Search for the cell housing the specified text and yield its (x, y) center coordinate. 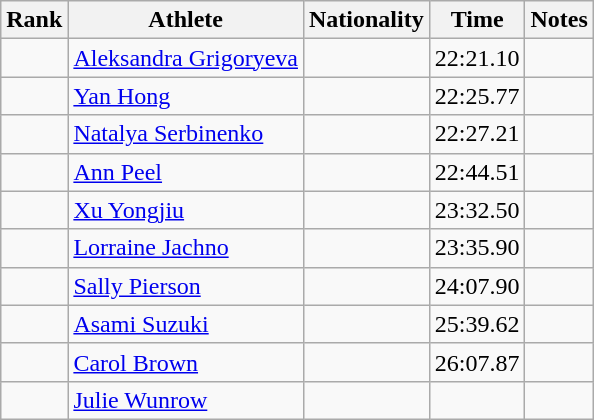
Nationality (366, 20)
24:07.90 (477, 286)
Notes (559, 20)
Lorraine Jachno (186, 248)
Time (477, 20)
Sally Pierson (186, 286)
23:35.90 (477, 248)
Ann Peel (186, 172)
Athlete (186, 20)
Carol Brown (186, 362)
22:25.77 (477, 96)
Rank (34, 20)
22:27.21 (477, 134)
Xu Yongjiu (186, 210)
Aleksandra Grigoryeva (186, 58)
Yan Hong (186, 96)
23:32.50 (477, 210)
26:07.87 (477, 362)
Julie Wunrow (186, 400)
25:39.62 (477, 324)
22:21.10 (477, 58)
22:44.51 (477, 172)
Asami Suzuki (186, 324)
Natalya Serbinenko (186, 134)
